From the cell containing the given text, extract its center point as [x, y] coordinate. 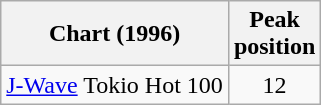
12 [274, 85]
J-Wave Tokio Hot 100 [115, 85]
Chart (1996) [115, 34]
Peakposition [274, 34]
